Determine the [X, Y] coordinate at the center of the cell enclosing the given text.  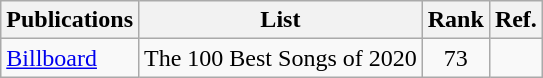
Publications [70, 20]
Rank [456, 20]
Ref. [516, 20]
73 [456, 58]
List [281, 20]
Billboard [70, 58]
The 100 Best Songs of 2020 [281, 58]
